Extract the (x, y) coordinate from the center of the cell holding the provided text.  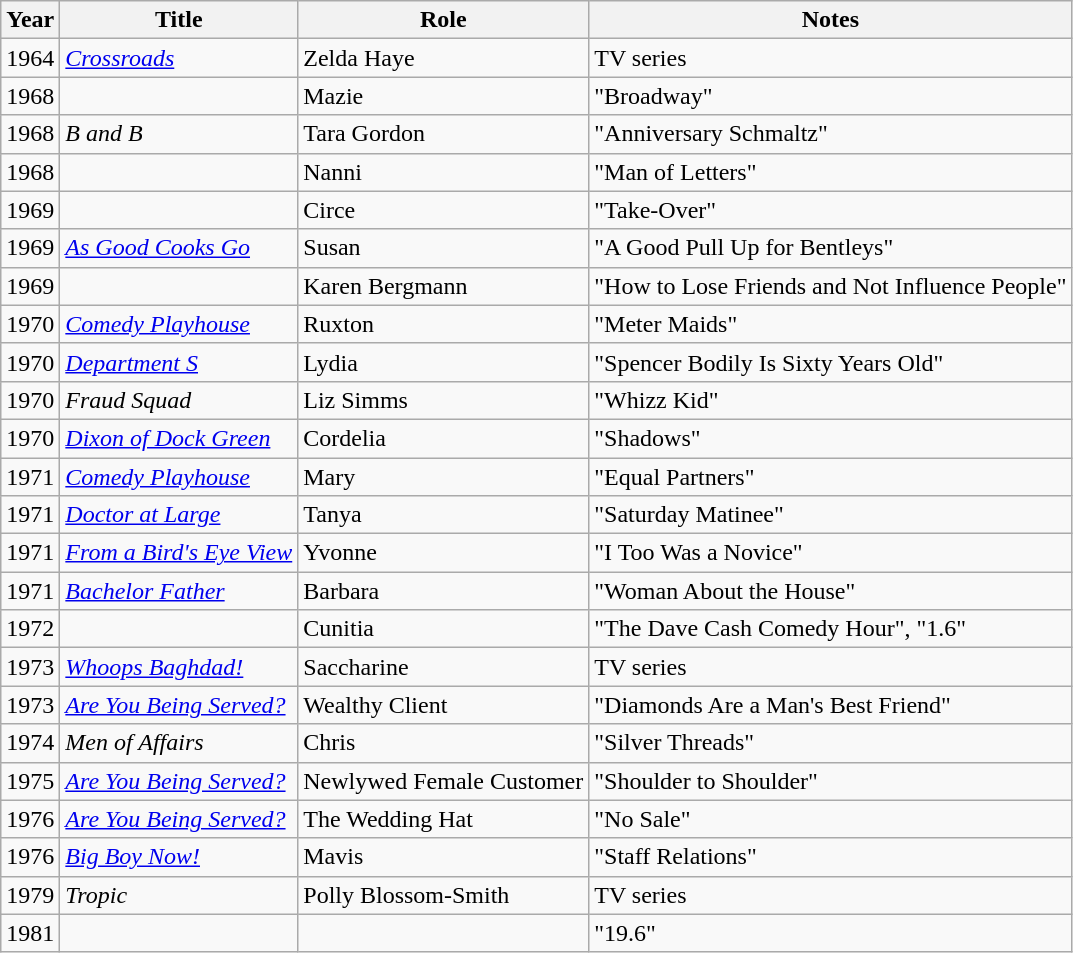
"A Good Pull Up for Bentleys" (830, 248)
Chris (444, 743)
Title (179, 20)
Newlywed Female Customer (444, 781)
1974 (30, 743)
"Silver Threads" (830, 743)
1979 (30, 895)
As Good Cooks Go (179, 248)
1981 (30, 933)
Wealthy Client (444, 705)
Department S (179, 362)
Polly Blossom-Smith (444, 895)
Whoops Baghdad! (179, 667)
Tara Gordon (444, 134)
The Wedding Hat (444, 819)
From a Bird's Eye View (179, 553)
1975 (30, 781)
1972 (30, 629)
"Woman About the House" (830, 591)
Mavis (444, 857)
Doctor at Large (179, 515)
B and B (179, 134)
"Whizz Kid" (830, 400)
Liz Simms (444, 400)
Tropic (179, 895)
Saccharine (444, 667)
"Broadway" (830, 96)
Zelda Haye (444, 58)
"Spencer Bodily Is Sixty Years Old" (830, 362)
Susan (444, 248)
Dixon of Dock Green (179, 438)
Bachelor Father (179, 591)
Mary (444, 477)
Fraud Squad (179, 400)
"No Sale" (830, 819)
Year (30, 20)
1964 (30, 58)
"Staff Relations" (830, 857)
Ruxton (444, 324)
"Anniversary Schmaltz" (830, 134)
"Equal Partners" (830, 477)
Barbara (444, 591)
Big Boy Now! (179, 857)
"Man of Letters" (830, 172)
"Shoulder to Shoulder" (830, 781)
Tanya (444, 515)
Role (444, 20)
Notes (830, 20)
"19.6" (830, 933)
Mazie (444, 96)
Men of Affairs (179, 743)
"Saturday Matinee" (830, 515)
Cordelia (444, 438)
Nanni (444, 172)
"I Too Was a Novice" (830, 553)
"Take-Over" (830, 210)
"Meter Maids" (830, 324)
Crossroads (179, 58)
"Shadows" (830, 438)
"How to Lose Friends and Not Influence People" (830, 286)
Karen Bergmann (444, 286)
Yvonne (444, 553)
Cunitia (444, 629)
"The Dave Cash Comedy Hour", "1.6" (830, 629)
Circe (444, 210)
"Diamonds Are a Man's Best Friend" (830, 705)
Lydia (444, 362)
